Extract the [X, Y] coordinate from the center of the cell holding the provided text.  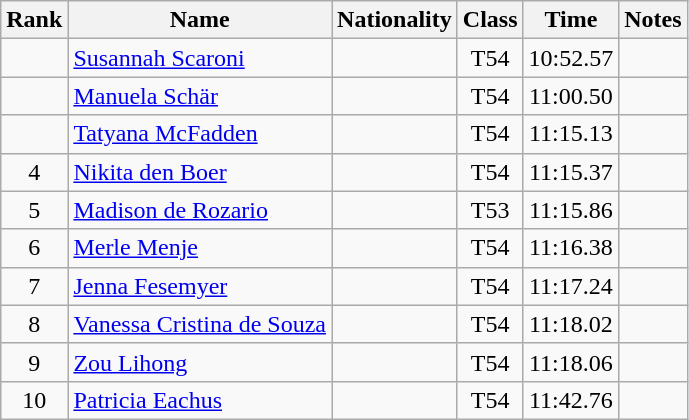
10 [34, 400]
11:15.37 [571, 172]
11:15.13 [571, 134]
Jenna Fesemyer [200, 286]
11:42.76 [571, 400]
Patricia Eachus [200, 400]
T53 [490, 210]
Notes [653, 20]
Nationality [395, 20]
7 [34, 286]
Susannah Scaroni [200, 58]
8 [34, 324]
Vanessa Cristina de Souza [200, 324]
Madison de Rozario [200, 210]
9 [34, 362]
11:15.86 [571, 210]
Time [571, 20]
Name [200, 20]
11:16.38 [571, 248]
Rank [34, 20]
Manuela Schär [200, 96]
11:00.50 [571, 96]
Zou Lihong [200, 362]
11:18.06 [571, 362]
11:17.24 [571, 286]
11:18.02 [571, 324]
Tatyana McFadden [200, 134]
Class [490, 20]
5 [34, 210]
10:52.57 [571, 58]
6 [34, 248]
Nikita den Boer [200, 172]
Merle Menje [200, 248]
4 [34, 172]
